From the cell containing the given text, extract its center point as [X, Y] coordinate. 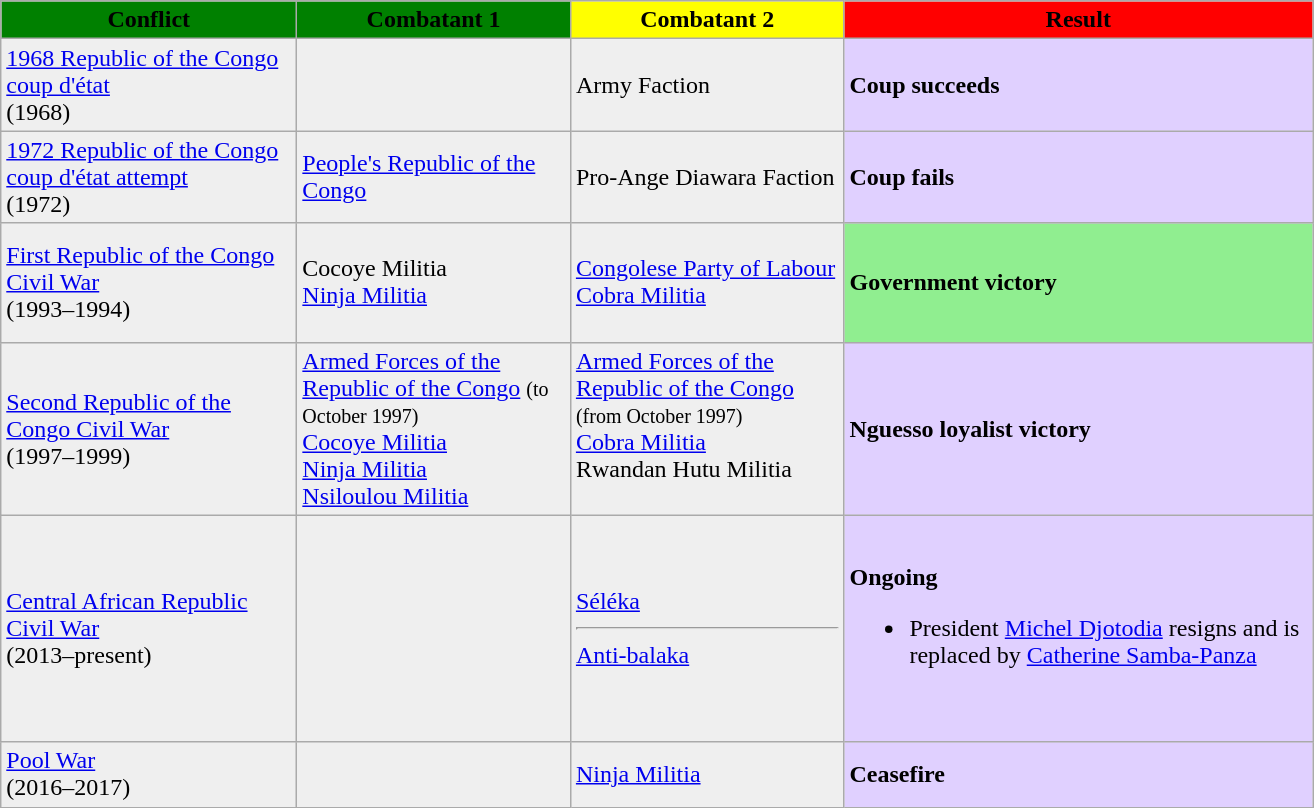
Congolese Party of LabourCobra Militia [707, 282]
Result [1078, 20]
Pool War(2016–2017) [149, 774]
OngoingPresident Michel Djotodia resigns and is replaced by Catherine Samba-Panza [1078, 628]
Ninja Militia [707, 774]
Coup fails [1078, 177]
Combatant 1 [434, 20]
Central African Republic Civil War(2013–present) [149, 628]
1968 Republic of the Congo coup d'état(1968) [149, 85]
Combatant 2 [707, 20]
Pro-Ange Diawara Faction [707, 177]
Coup succeeds [1078, 85]
Séléka Anti-balaka [707, 628]
Army Faction [707, 85]
Cocoye MilitiaNinja Militia [434, 282]
Armed Forces of the Republic of the Congo (to October 1997)Cocoye MilitiaNinja MilitiaNsiloulou Militia [434, 428]
1972 Republic of the Congo coup d'état attempt(1972) [149, 177]
Second Republic of the Congo Civil War(1997–1999) [149, 428]
Armed Forces of the Republic of the Congo (from October 1997)Cobra Militia Rwandan Hutu Militia [707, 428]
Conflict [149, 20]
Nguesso loyalist victory [1078, 428]
Government victory [1078, 282]
First Republic of the Congo Civil War(1993–1994) [149, 282]
People's Republic of the Congo [434, 177]
Ceasefire [1078, 774]
